Extract the [X, Y] coordinate from the center of the cell holding the provided text.  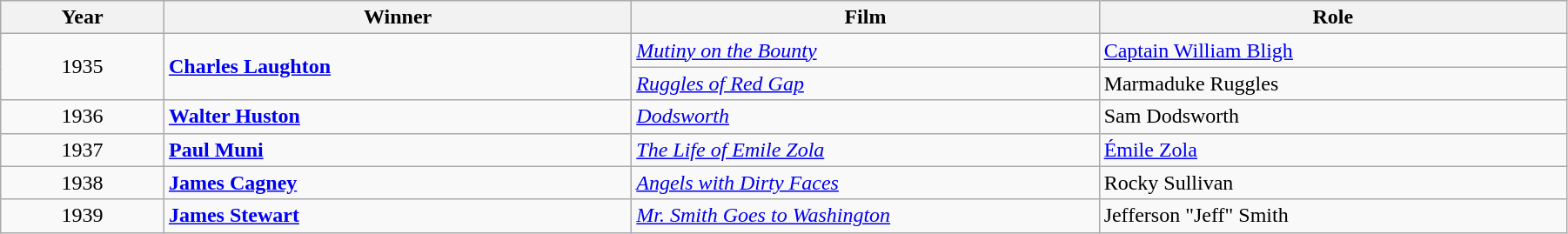
Film [865, 17]
James Stewart [397, 216]
1936 [83, 117]
1938 [83, 183]
The Life of Emile Zola [865, 150]
James Cagney [397, 183]
1935 [83, 67]
Mr. Smith Goes to Washington [865, 216]
Role [1333, 17]
Captain William Bligh [1333, 50]
Sam Dodsworth [1333, 117]
Walter Huston [397, 117]
Mutiny on the Bounty [865, 50]
Year [83, 17]
Angels with Dirty Faces [865, 183]
Winner [397, 17]
1939 [83, 216]
Marmaduke Ruggles [1333, 84]
Rocky Sullivan [1333, 183]
Paul Muni [397, 150]
Ruggles of Red Gap [865, 84]
Émile Zola [1333, 150]
1937 [83, 150]
Jefferson "Jeff" Smith [1333, 216]
Charles Laughton [397, 67]
Dodsworth [865, 117]
